Search for the cell housing the specified text and yield its [x, y] center coordinate. 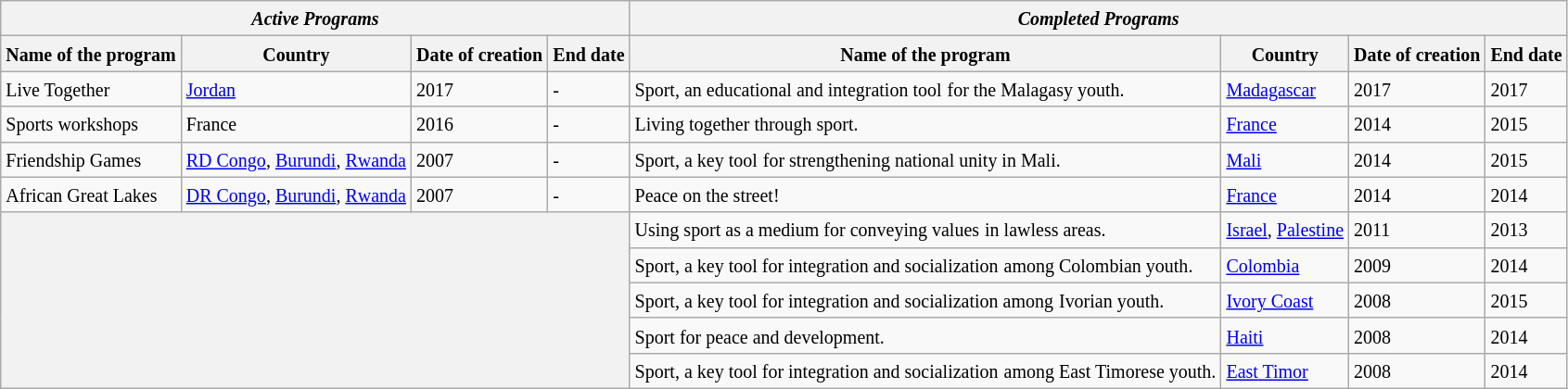
2011 [1417, 230]
Sport, a key tool for strengthening national unity in Mali. [925, 159]
Colombia [1285, 265]
Sport for peace and development. [925, 335]
Using sport as a medium for conveying values in lawless areas. [925, 230]
DR Congo, Burundi, Rwanda [296, 194]
Sports workshops [91, 124]
Living together through sport. [925, 124]
Sport, a key tool for integration and socialization among Colombian youth. [925, 265]
Haiti [1285, 335]
Mali [1285, 159]
Sport, a key tool for integration and socialization among East Timorese youth. [925, 370]
Sport, a key tool for integration and socialization among Ivorian youth. [925, 300]
Active Programs [315, 19]
Jordan [296, 89]
Peace on the street! [925, 194]
Completed Programs [1098, 19]
Friendship Games [91, 159]
Live Together [91, 89]
Sport, an educational and integration tool for the Malagasy youth. [925, 89]
2009 [1417, 265]
African Great Lakes [91, 194]
Madagascar [1285, 89]
Ivory Coast [1285, 300]
2013 [1526, 230]
Israel, Palestine [1285, 230]
2016 [478, 124]
East Timor [1285, 370]
RD Congo, Burundi, Rwanda [296, 159]
